Detect which cell encompasses the target text, then output its (X, Y) center coordinate. 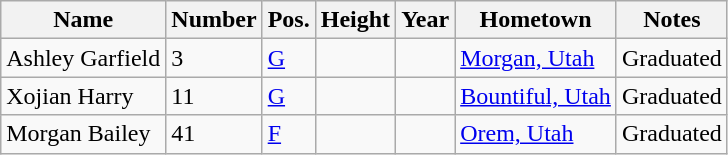
Name (84, 20)
Pos. (288, 20)
Orem, Utah (536, 134)
41 (214, 134)
Number (214, 20)
11 (214, 96)
Notes (672, 20)
Height (355, 20)
Bountiful, Utah (536, 96)
Xojian Harry (84, 96)
Year (426, 20)
Morgan, Utah (536, 58)
Ashley Garfield (84, 58)
F (288, 134)
Morgan Bailey (84, 134)
Hometown (536, 20)
3 (214, 58)
